Determine the [x, y] coordinate at the center of the cell enclosing the given text.  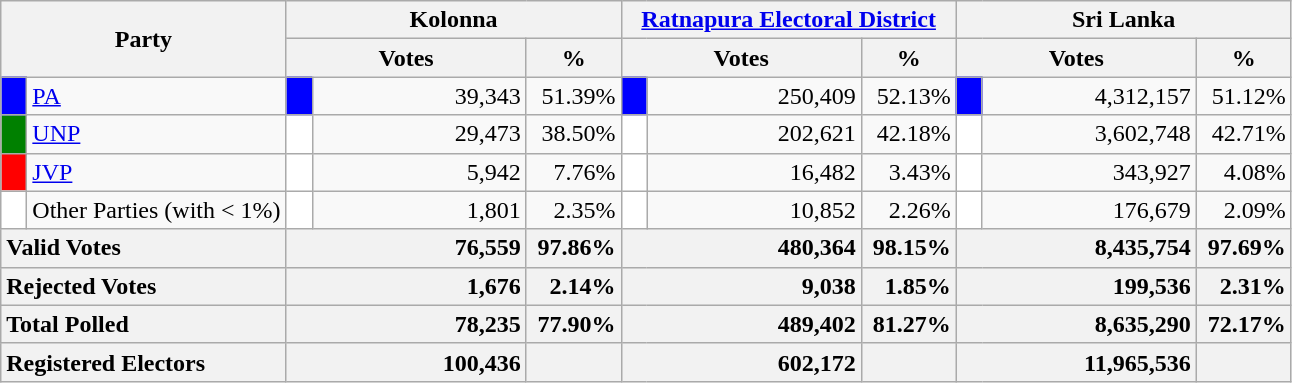
2.31% [1244, 286]
2.35% [574, 210]
11,965,536 [1076, 362]
7.76% [574, 172]
Ratnapura Electoral District [788, 20]
98.15% [908, 248]
39,343 [419, 96]
480,364 [741, 248]
4.08% [1244, 172]
176,679 [1089, 210]
Kolonna [454, 20]
29,473 [419, 134]
9,038 [741, 286]
16,482 [754, 172]
2.09% [1244, 210]
97.69% [1244, 248]
PA [156, 96]
42.71% [1244, 134]
Party [144, 39]
Rejected Votes [144, 286]
4,312,157 [1089, 96]
72.17% [1244, 324]
51.39% [574, 96]
10,852 [754, 210]
1,676 [406, 286]
1.85% [908, 286]
52.13% [908, 96]
Other Parties (with < 1%) [156, 210]
489,402 [741, 324]
250,409 [754, 96]
81.27% [908, 324]
100,436 [406, 362]
2.14% [574, 286]
77.90% [574, 324]
Total Polled [144, 324]
51.12% [1244, 96]
8,435,754 [1076, 248]
UNP [156, 134]
97.86% [574, 248]
38.50% [574, 134]
602,172 [741, 362]
76,559 [406, 248]
2.26% [908, 210]
3,602,748 [1089, 134]
78,235 [406, 324]
42.18% [908, 134]
1,801 [419, 210]
Registered Electors [144, 362]
3.43% [908, 172]
5,942 [419, 172]
Sri Lanka [1124, 20]
8,635,290 [1076, 324]
199,536 [1076, 286]
Valid Votes [144, 248]
343,927 [1089, 172]
JVP [156, 172]
202,621 [754, 134]
